Pinpoint the cell where the given text exists, returning its (X, Y) midpoint coordinate. 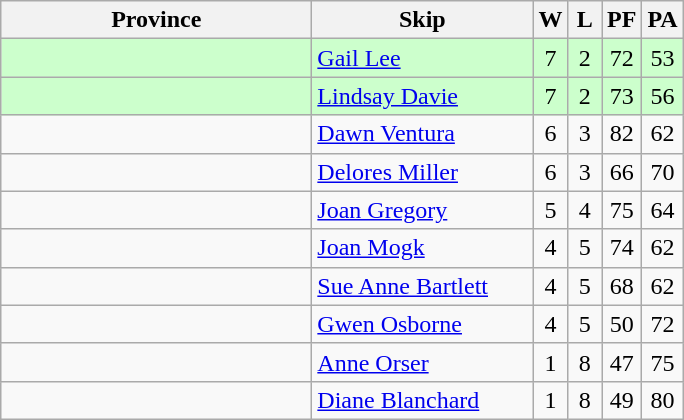
Delores Miller (422, 172)
Province (156, 20)
Joan Mogk (422, 248)
Anne Orser (422, 362)
Diane Blanchard (422, 400)
73 (622, 96)
Skip (422, 20)
56 (662, 96)
66 (622, 172)
68 (622, 286)
PF (622, 20)
74 (622, 248)
Gail Lee (422, 58)
Joan Gregory (422, 210)
64 (662, 210)
Dawn Ventura (422, 134)
49 (622, 400)
80 (662, 400)
W (550, 20)
50 (622, 324)
Sue Anne Bartlett (422, 286)
53 (662, 58)
47 (622, 362)
L (585, 20)
Lindsay Davie (422, 96)
Gwen Osborne (422, 324)
PA (662, 20)
82 (622, 134)
70 (662, 172)
